Return [X, Y] of the center of cell containing provided text 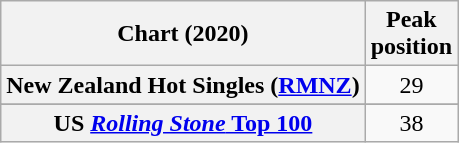
29 [411, 85]
Peakposition [411, 34]
New Zealand Hot Singles (RMNZ) [183, 85]
38 [411, 123]
US Rolling Stone Top 100 [183, 123]
Chart (2020) [183, 34]
